Pinpoint the cell where the given text exists, returning its (X, Y) midpoint coordinate. 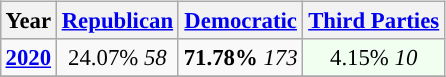
Republican (117, 21)
71.78% 173 (240, 58)
4.15% 10 (374, 58)
Year (28, 21)
24.07% 58 (117, 58)
Democratic (240, 21)
Third Parties (374, 21)
2020 (28, 58)
